Provide the [x, y] coordinate of the cell's center where the given text is located.  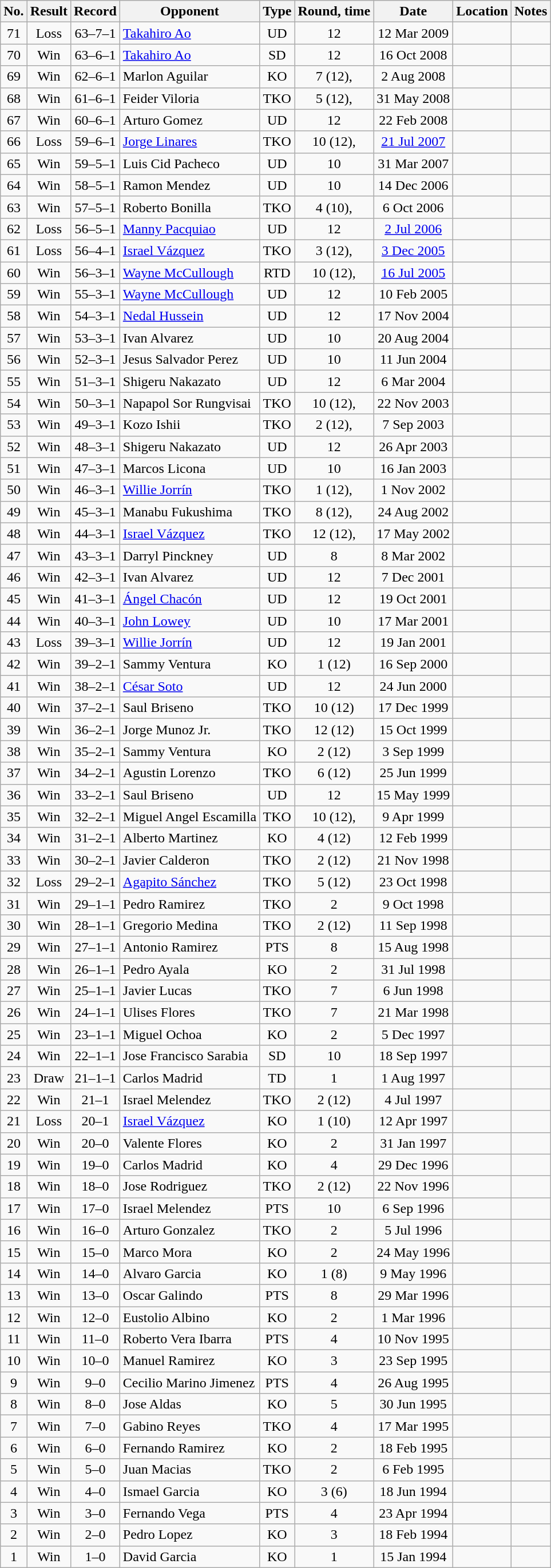
26–1–1 [96, 969]
27–1–1 [96, 947]
50–3–1 [96, 403]
Alvaro Garcia [189, 1273]
42 [14, 664]
11 Sep 1998 [413, 925]
9 Oct 1998 [413, 904]
Jorge Munoz Jr. [189, 730]
Fernando Ramirez [189, 1448]
37–2–1 [96, 708]
21–1–1 [96, 1078]
40–3–1 [96, 620]
4 Jul 1997 [413, 1100]
Marlon Aguilar [189, 77]
Marcos Licona [189, 468]
30–2–1 [96, 860]
9 Apr 1999 [413, 817]
43 [14, 643]
17 Nov 2004 [413, 316]
52 [14, 447]
48–3–1 [96, 447]
24 May 1996 [413, 1252]
John Lowey [189, 620]
17 [14, 1208]
39 [14, 730]
63 [14, 207]
Javier Calderon [189, 860]
40 [14, 708]
Roberto Vera Ibarra [189, 1339]
9–0 [96, 1383]
26 Aug 1995 [413, 1383]
12–0 [96, 1317]
Jose Aldas [189, 1404]
Pedro Ramirez [189, 904]
16 Oct 2008 [413, 55]
3–0 [96, 1513]
4 (10), [334, 207]
2–0 [96, 1535]
3 (6) [334, 1491]
62–6–1 [96, 77]
6 Jun 1998 [413, 991]
Feider Viloria [189, 98]
Ramon Mendez [189, 185]
22 Feb 2008 [413, 120]
16–0 [96, 1230]
45 [14, 599]
1 Aug 1997 [413, 1078]
6 Oct 2006 [413, 207]
59 [14, 295]
54 [14, 403]
1 Mar 1996 [413, 1317]
35 [14, 817]
10 (12) [334, 708]
Result [49, 11]
Ulises Flores [189, 1013]
5 Dec 1997 [413, 1034]
4 (12) [334, 838]
Javier Lucas [189, 991]
56 [14, 360]
11–0 [96, 1339]
Date [413, 11]
Valente Flores [189, 1143]
Oscar Galindo [189, 1295]
Antonio Ramirez [189, 947]
64 [14, 185]
3 Sep 1999 [413, 751]
26 [14, 1013]
18 Feb 1994 [413, 1535]
Jesus Salvador Perez [189, 360]
Round, time [334, 11]
28 [14, 969]
Agustin Lorenzo [189, 773]
6 [14, 1448]
18 Feb 1995 [413, 1448]
21 Nov 1998 [413, 860]
27 [14, 991]
18–0 [96, 1187]
Record [96, 11]
Miguel Ochoa [189, 1034]
16 Sep 2000 [413, 664]
56–3–1 [96, 273]
Arturo Gonzalez [189, 1230]
Nedal Hussein [189, 316]
18 Sep 1997 [413, 1056]
24–1–1 [96, 1013]
17 Dec 1999 [413, 708]
Alberto Martinez [189, 838]
Pedro Ayala [189, 969]
22 Nov 1996 [413, 1187]
10–0 [96, 1361]
48 [14, 534]
6 Feb 1995 [413, 1470]
19–0 [96, 1165]
21–1 [96, 1100]
Arturo Gomez [189, 120]
56–5–1 [96, 229]
29 [14, 947]
53–3–1 [96, 338]
57–5–1 [96, 207]
Manabu Fukushima [189, 512]
50 [14, 490]
25 [14, 1034]
Gabino Reyes [189, 1426]
5 (12), [334, 98]
25 Jun 1999 [413, 773]
31 May 2008 [413, 98]
41–3–1 [96, 599]
18 Jun 1994 [413, 1491]
68 [14, 98]
38–2–1 [96, 686]
15 Aug 1998 [413, 947]
47 [14, 555]
37 [14, 773]
22 [14, 1100]
20 Aug 2004 [413, 338]
21 Jul 2007 [413, 142]
Location [482, 11]
61–6–1 [96, 98]
8 (12), [334, 512]
9 May 1996 [413, 1273]
1 (8) [334, 1273]
8 Mar 2002 [413, 555]
6 (12) [334, 773]
2 Aug 2008 [413, 77]
Cecilio Marino Jimenez [189, 1383]
12 (12), [334, 534]
Roberto Bonilla [189, 207]
28–1–1 [96, 925]
17–0 [96, 1208]
46 [14, 577]
14–0 [96, 1273]
6–0 [96, 1448]
21 Mar 1998 [413, 1013]
Agapito Sánchez [189, 882]
21 [14, 1121]
12 (12) [334, 730]
Ángel Chacón [189, 599]
43–3–1 [96, 555]
6 Mar 2004 [413, 381]
60–6–1 [96, 120]
14 [14, 1273]
Napapol Sor Rungvisai [189, 403]
11 [14, 1339]
5 (12) [334, 882]
Jose Rodriguez [189, 1187]
49 [14, 512]
Manny Pacquiao [189, 229]
1–0 [96, 1557]
7–0 [96, 1426]
17 Mar 2001 [413, 620]
54–3–1 [96, 316]
Notes [530, 11]
20–0 [96, 1143]
11 Jun 2004 [413, 360]
51–3–1 [96, 381]
Jorge Linares [189, 142]
15 Oct 1999 [413, 730]
8–0 [96, 1404]
Type [277, 11]
César Soto [189, 686]
47–3–1 [96, 468]
51 [14, 468]
16 Jul 2005 [413, 273]
31 Mar 2007 [413, 164]
66 [14, 142]
31 Jan 1997 [413, 1143]
55–3–1 [96, 295]
49–3–1 [96, 425]
12 Mar 2009 [413, 33]
Draw [49, 1078]
10 Feb 2005 [413, 295]
71 [14, 33]
62 [14, 229]
4–0 [96, 1491]
Pedro Lopez [189, 1535]
42–3–1 [96, 577]
6 Sep 1996 [413, 1208]
19 Jan 2001 [413, 643]
58–5–1 [96, 185]
3 (12), [334, 250]
Eustolio Albino [189, 1317]
57 [14, 338]
38 [14, 751]
35–2–1 [96, 751]
59–6–1 [96, 142]
44 [14, 620]
29 Dec 1996 [413, 1165]
63–6–1 [96, 55]
1 (12) [334, 664]
67 [14, 120]
18 [14, 1187]
Darryl Pinckney [189, 555]
31 [14, 904]
7 Sep 2003 [413, 425]
32 [14, 882]
RTD [277, 273]
Miguel Angel Escamilla [189, 817]
30 [14, 925]
7 Dec 2001 [413, 577]
15 [14, 1252]
29 Mar 1996 [413, 1295]
15 May 1999 [413, 795]
David Garcia [189, 1557]
26 Apr 2003 [413, 447]
Marco Mora [189, 1252]
25–1–1 [96, 991]
24 Jun 2000 [413, 686]
70 [14, 55]
31 Jul 1998 [413, 969]
30 Jun 1995 [413, 1404]
16 [14, 1230]
12 Apr 1997 [413, 1121]
No. [14, 11]
39–2–1 [96, 664]
23 Oct 1998 [413, 882]
1 (10) [334, 1121]
24 [14, 1056]
14 Dec 2006 [413, 185]
33 [14, 860]
23 Apr 1994 [413, 1513]
52–3–1 [96, 360]
5–0 [96, 1470]
Fernando Vega [189, 1513]
31–2–1 [96, 838]
12 Feb 1999 [413, 838]
13–0 [96, 1295]
61 [14, 250]
5 Jul 1996 [413, 1230]
58 [14, 316]
16 Jan 2003 [413, 468]
Kozo Ishii [189, 425]
TD [277, 1078]
29–1–1 [96, 904]
23–1–1 [96, 1034]
20–1 [96, 1121]
63–7–1 [96, 33]
19 [14, 1165]
15 Jan 1994 [413, 1557]
17 May 2002 [413, 534]
Gregorio Medina [189, 925]
69 [14, 77]
13 [14, 1295]
3 Dec 2005 [413, 250]
55 [14, 381]
33–2–1 [96, 795]
2 Jul 2006 [413, 229]
36–2–1 [96, 730]
17 Mar 1995 [413, 1426]
59–5–1 [96, 164]
29–2–1 [96, 882]
41 [14, 686]
19 Oct 2001 [413, 599]
32–2–1 [96, 817]
22 Nov 2003 [413, 403]
36 [14, 795]
Ismael Garcia [189, 1491]
23 [14, 1078]
53 [14, 425]
20 [14, 1143]
2 (12), [334, 425]
23 Sep 1995 [413, 1361]
9 [14, 1383]
34 [14, 838]
45–3–1 [96, 512]
56–4–1 [96, 250]
Juan Macias [189, 1470]
34–2–1 [96, 773]
7 (12), [334, 77]
39–3–1 [96, 643]
65 [14, 164]
24 Aug 2002 [413, 512]
1 Nov 2002 [413, 490]
60 [14, 273]
46–3–1 [96, 490]
15–0 [96, 1252]
44–3–1 [96, 534]
22–1–1 [96, 1056]
Manuel Ramirez [189, 1361]
1 (12), [334, 490]
Opponent [189, 11]
Jose Francisco Sarabia [189, 1056]
10 Nov 1995 [413, 1339]
Luis Cid Pacheco [189, 164]
